Capture the cell that displays the provided text and extract its [x, y] central coordinate. 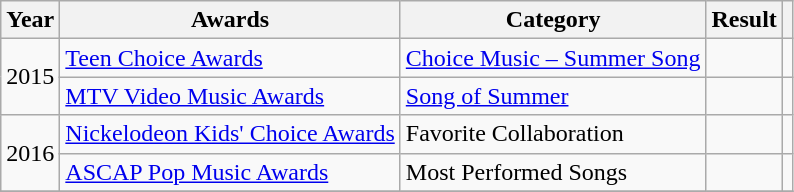
Nickelodeon Kids' Choice Awards [230, 134]
Favorite Collaboration [553, 134]
Category [553, 20]
Teen Choice Awards [230, 58]
Choice Music – Summer Song [553, 58]
Most Performed Songs [553, 172]
ASCAP Pop Music Awards [230, 172]
MTV Video Music Awards [230, 96]
2016 [30, 153]
Song of Summer [553, 96]
Awards [230, 20]
2015 [30, 77]
Year [30, 20]
Result [744, 20]
